Locate the cell with the specified text and output its (x, y) center coordinate. 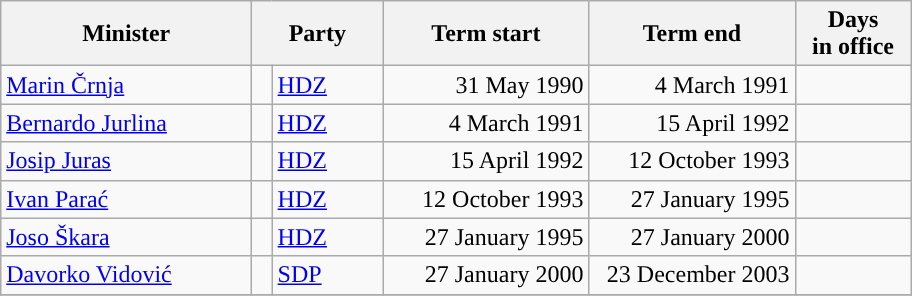
23 December 2003 (692, 275)
Term end (692, 34)
Bernardo Jurlina (126, 123)
Minister (126, 34)
Term start (486, 34)
Ivan Parać (126, 199)
Party (318, 34)
Davorko Vidović (126, 275)
SDP (328, 275)
Days in office (853, 34)
Josip Juras (126, 161)
Joso Škara (126, 237)
31 May 1990 (486, 85)
Marin Črnja (126, 85)
